Determine the [X, Y] coordinate at the center of the cell enclosing the given text.  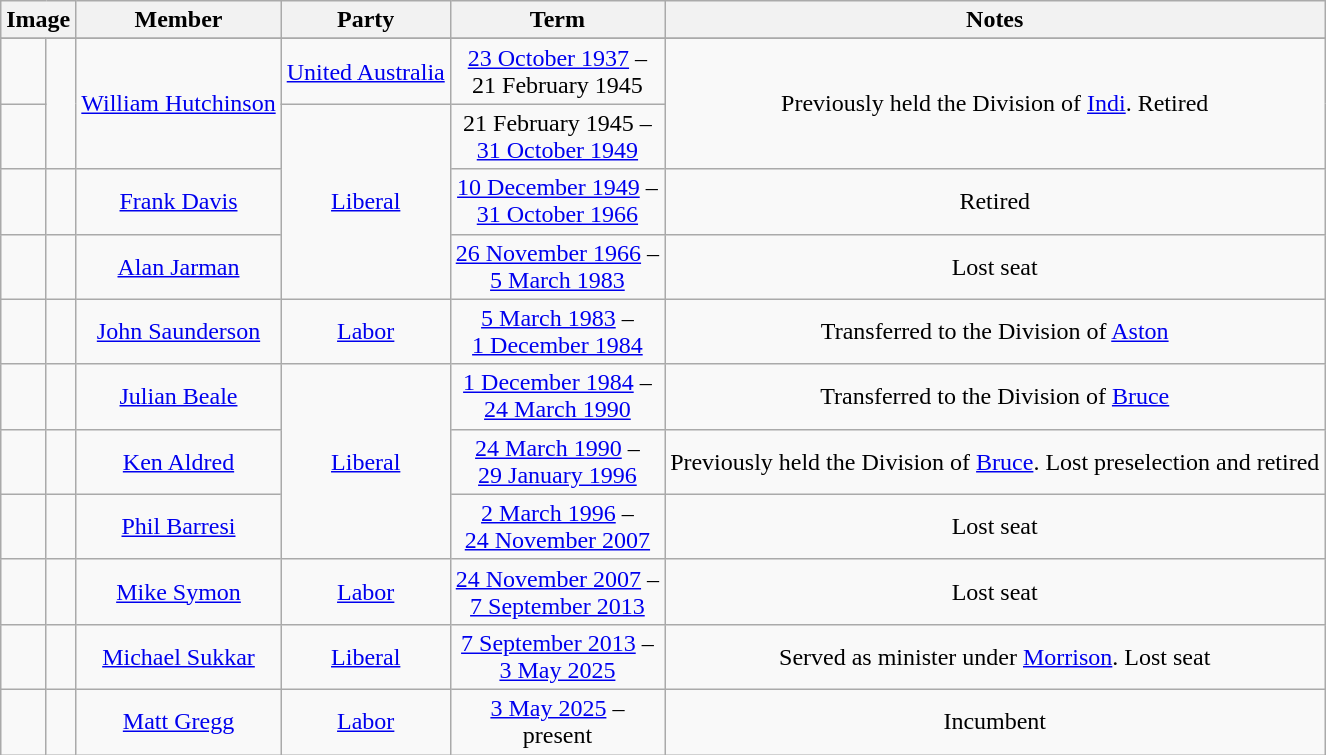
21 February 1945 –31 October 1949 [557, 136]
Term [557, 20]
United Australia [366, 72]
Image [38, 20]
10 December 1949 –31 October 1966 [557, 202]
5 March 1983 –1 December 1984 [557, 332]
Frank Davis [178, 202]
Michael Sukkar [178, 656]
Party [366, 20]
Transferred to the Division of Bruce [995, 396]
Retired [995, 202]
Transferred to the Division of Aston [995, 332]
William Hutchinson [178, 104]
Ken Aldred [178, 462]
26 November 1966 –5 March 1983 [557, 266]
23 October 1937 –21 February 1945 [557, 72]
Alan Jarman [178, 266]
2 March 1996 –24 November 2007 [557, 526]
Julian Beale [178, 396]
7 September 2013 –3 May 2025 [557, 656]
24 March 1990 –29 January 1996 [557, 462]
Previously held the Division of Bruce. Lost preselection and retired [995, 462]
John Saunderson [178, 332]
Served as minister under Morrison. Lost seat [995, 656]
Incumbent [995, 722]
Notes [995, 20]
Phil Barresi [178, 526]
3 May 2025 –present [557, 722]
Mike Symon [178, 592]
Previously held the Division of Indi. Retired [995, 104]
Matt Gregg [178, 722]
1 December 1984 –24 March 1990 [557, 396]
24 November 2007 –7 September 2013 [557, 592]
Member [178, 20]
